Return the [x, y] coordinate for the center point of the cell that contains the specified text.  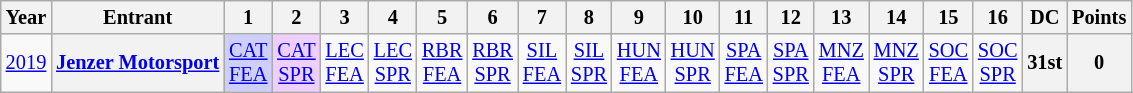
2 [296, 17]
0 [1099, 63]
SOCFEA [948, 63]
8 [589, 17]
11 [744, 17]
Jenzer Motorsport [138, 63]
13 [842, 17]
CATSPR [296, 63]
SPAFEA [744, 63]
LECFEA [344, 63]
HUNFEA [639, 63]
CATFEA [248, 63]
Entrant [138, 17]
4 [393, 17]
7 [542, 17]
MNZSPR [896, 63]
RBRFEA [442, 63]
Points [1099, 17]
RBRSPR [492, 63]
9 [639, 17]
10 [693, 17]
14 [896, 17]
12 [791, 17]
3 [344, 17]
5 [442, 17]
31st [1044, 63]
SOCSPR [998, 63]
15 [948, 17]
LECSPR [393, 63]
SPASPR [791, 63]
MNZFEA [842, 63]
DC [1044, 17]
Year [26, 17]
16 [998, 17]
SILSPR [589, 63]
HUNSPR [693, 63]
2019 [26, 63]
1 [248, 17]
6 [492, 17]
SILFEA [542, 63]
